Capture the cell that displays the provided text and extract its [X, Y] central coordinate. 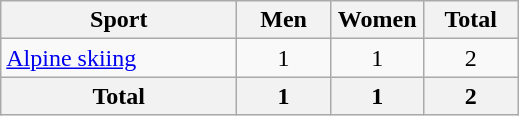
Alpine skiing [119, 58]
Women [377, 20]
Men [284, 20]
Sport [119, 20]
